Return the [X, Y] coordinate for the center point of the cell that contains the specified text.  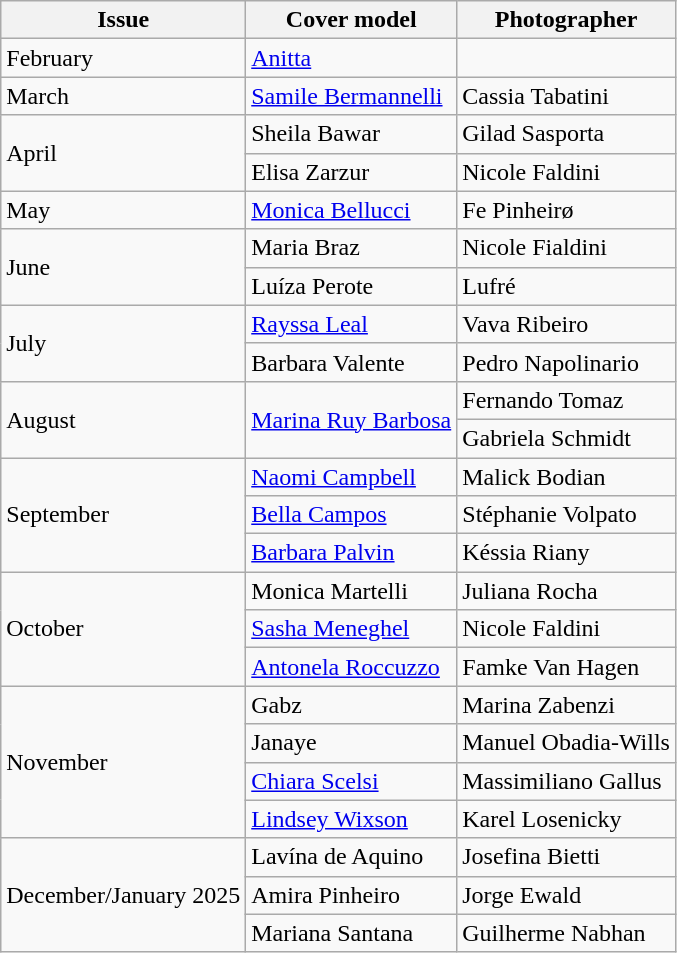
December/January 2025 [124, 895]
Fe Pinheirø [566, 210]
Guilherme Nabhan [566, 933]
Monica Bellucci [352, 210]
Luíza Perote [352, 286]
Nicole Fialdini [566, 248]
Marina Zabenzi [566, 705]
Josefina Bietti [566, 857]
Gabz [352, 705]
March [124, 96]
Lavína de Aquino [352, 857]
Jorge Ewald [566, 895]
April [124, 153]
Késsia Riany [566, 553]
Marina Ruy Barbosa [352, 419]
Photographer [566, 20]
September [124, 515]
Manuel Obadia-Wills [566, 743]
Anitta [352, 58]
Mariana Santana [352, 933]
Naomi Campbell [352, 477]
Lindsey Wixson [352, 819]
Gabriela Schmidt [566, 438]
Cassia Tabatini [566, 96]
Rayssa Leal [352, 324]
Monica Martelli [352, 591]
Janaye [352, 743]
Gilad Sasporta [566, 134]
Chiara Scelsi [352, 781]
Amira Pinheiro [352, 895]
Barbara Valente [352, 362]
Massimiliano Gallus [566, 781]
Antonela Roccuzzo [352, 667]
May [124, 210]
Samile Bermannelli [352, 96]
Malick Bodian [566, 477]
Cover model [352, 20]
July [124, 343]
Stéphanie Volpato [566, 515]
Barbara Palvin [352, 553]
October [124, 629]
Famke Van Hagen [566, 667]
Vava Ribeiro [566, 324]
February [124, 58]
Pedro Napolinario [566, 362]
November [124, 762]
Maria Braz [352, 248]
Sheila Bawar [352, 134]
Elisa Zarzur [352, 172]
Fernando Tomaz [566, 400]
Juliana Rocha [566, 591]
Issue [124, 20]
Sasha Meneghel [352, 629]
June [124, 267]
Bella Campos [352, 515]
Karel Losenicky [566, 819]
Lufré [566, 286]
August [124, 419]
